Extract the (x, y) coordinate from the center of the cell holding the provided text.  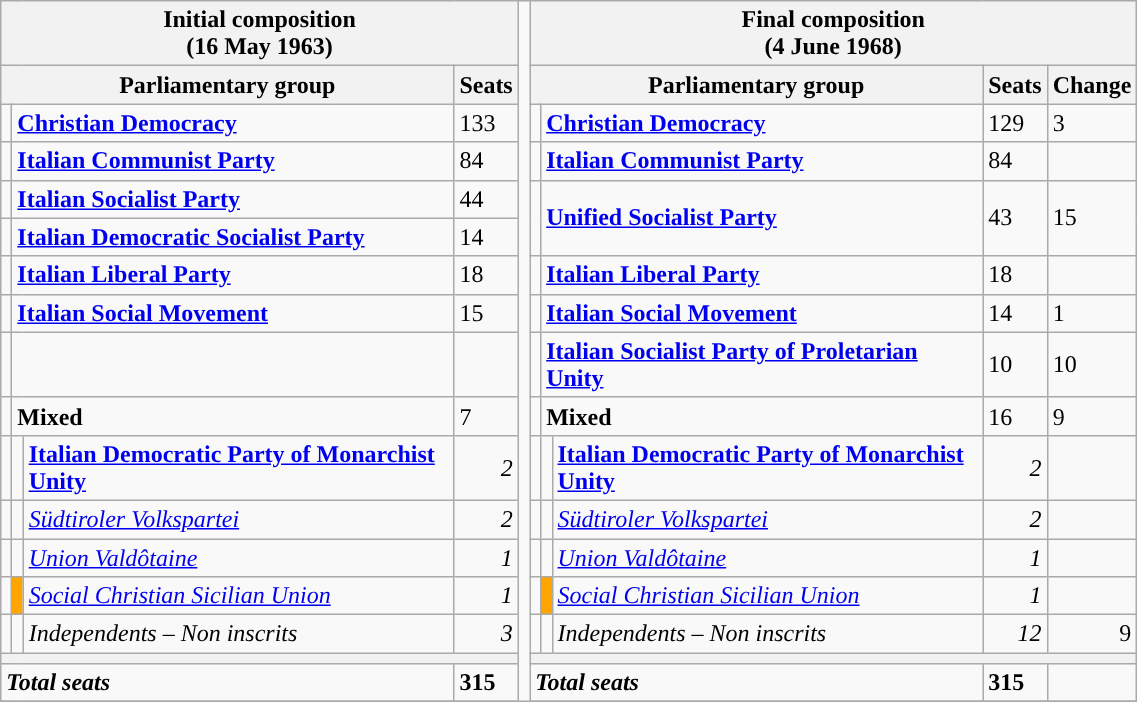
12 (1015, 634)
Italian Democratic Socialist Party (233, 237)
Italian Socialist Party (233, 199)
129 (1015, 123)
7 (486, 416)
Final composition(4 June 1968) (834, 34)
16 (1015, 416)
Initial composition(16 May 1963) (260, 34)
44 (486, 199)
Unified Socialist Party (762, 218)
Change (1092, 85)
43 (1015, 218)
133 (486, 123)
Italian Socialist Party of Proletarian Unity (762, 364)
